Search for the cell housing the specified text and yield its [x, y] center coordinate. 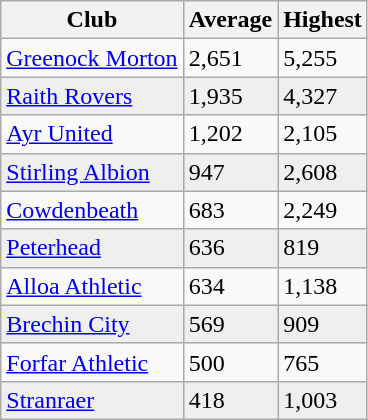
1,202 [230, 134]
5,255 [323, 58]
Forfar Athletic [92, 362]
Greenock Morton [92, 58]
2,249 [323, 210]
Peterhead [92, 248]
Highest [323, 20]
819 [323, 248]
500 [230, 362]
Cowdenbeath [92, 210]
Club [92, 20]
418 [230, 400]
909 [323, 324]
Average [230, 20]
Raith Rovers [92, 96]
Stranraer [92, 400]
569 [230, 324]
636 [230, 248]
1,138 [323, 286]
Alloa Athletic [92, 286]
947 [230, 172]
2,608 [323, 172]
4,327 [323, 96]
Stirling Albion [92, 172]
2,651 [230, 58]
634 [230, 286]
683 [230, 210]
1,935 [230, 96]
Ayr United [92, 134]
Brechin City [92, 324]
2,105 [323, 134]
1,003 [323, 400]
765 [323, 362]
